Return (X, Y) of the center of cell containing provided text 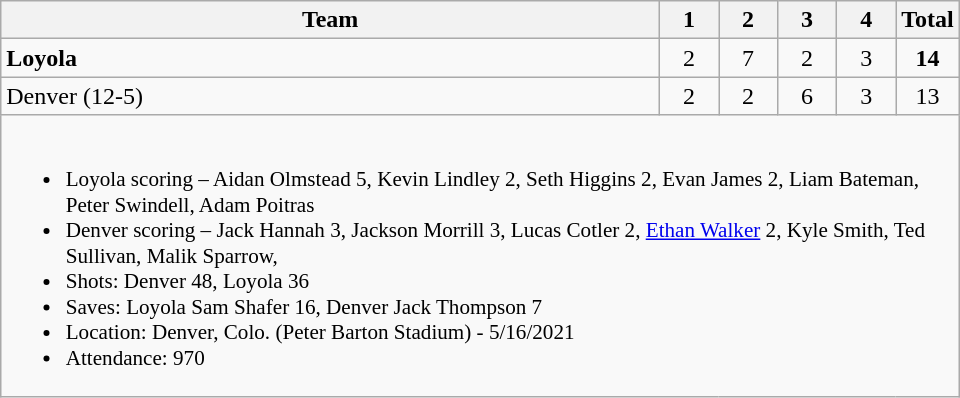
1 (688, 20)
Denver (12-5) (330, 96)
Total (928, 20)
Team (330, 20)
13 (928, 96)
14 (928, 58)
7 (748, 58)
4 (866, 20)
Loyola (330, 58)
6 (808, 96)
